Search for the cell housing the specified text and yield its (X, Y) center coordinate. 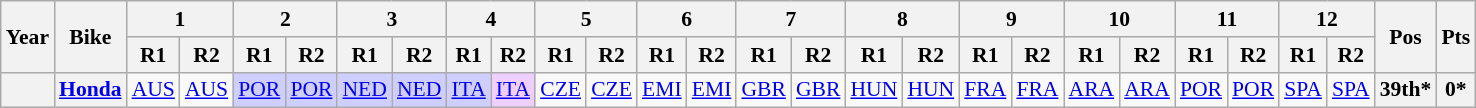
Pos (1406, 36)
39th* (1406, 90)
6 (686, 19)
8 (902, 19)
2 (285, 19)
11 (1227, 19)
5 (586, 19)
Pts (1456, 36)
0* (1456, 90)
12 (1326, 19)
7 (790, 19)
10 (1120, 19)
Honda (90, 90)
9 (1011, 19)
Bike (90, 36)
1 (180, 19)
4 (490, 19)
Year (28, 36)
3 (392, 19)
